Output the (X, Y) coordinate of the center of the cell containing the given text.  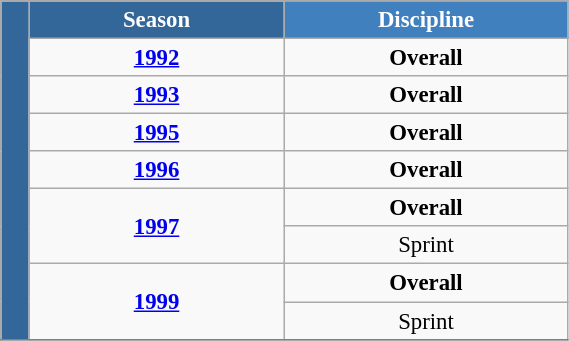
1996 (156, 170)
Discipline (426, 20)
1997 (156, 226)
1993 (156, 95)
1995 (156, 133)
1992 (156, 58)
1999 (156, 302)
Season (156, 20)
